Find where the given text appears and provide that cell's center as [X, Y] coordinate. 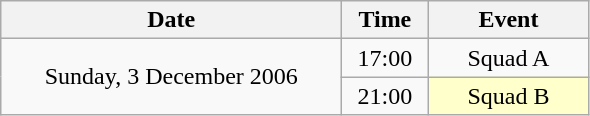
Event [508, 20]
21:00 [385, 96]
17:00 [385, 58]
Date [172, 20]
Sunday, 3 December 2006 [172, 77]
Squad B [508, 96]
Time [385, 20]
Squad A [508, 58]
